For the text-containing cell, return its midpoint in (x, y) coordinate format. 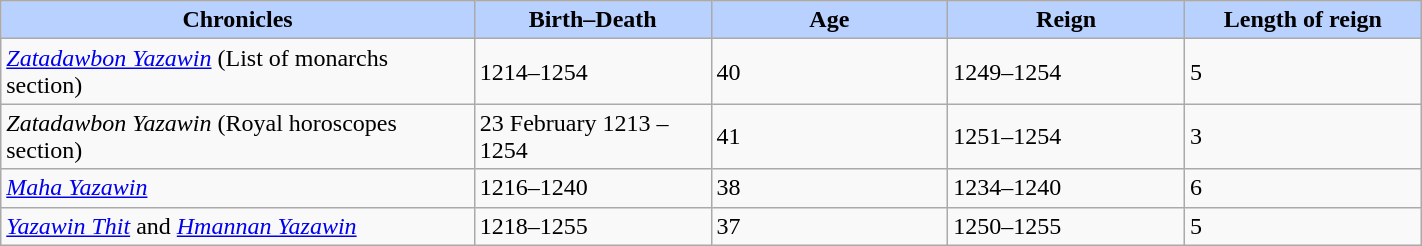
Yazawin Thit and Hmannan Yazawin (238, 226)
37 (830, 226)
1216–1240 (592, 188)
Birth–Death (592, 20)
1250–1255 (1066, 226)
1214–1254 (592, 72)
Length of reign (1302, 20)
Maha Yazawin (238, 188)
41 (830, 136)
Reign (1066, 20)
1251–1254 (1066, 136)
Age (830, 20)
6 (1302, 188)
3 (1302, 136)
Zatadawbon Yazawin (List of monarchs section) (238, 72)
23 February 1213 – 1254 (592, 136)
Zatadawbon Yazawin (Royal horoscopes section) (238, 136)
40 (830, 72)
1218–1255 (592, 226)
1234–1240 (1066, 188)
Chronicles (238, 20)
38 (830, 188)
1249–1254 (1066, 72)
